Extract the (X, Y) coordinate from the center of the cell holding the provided text.  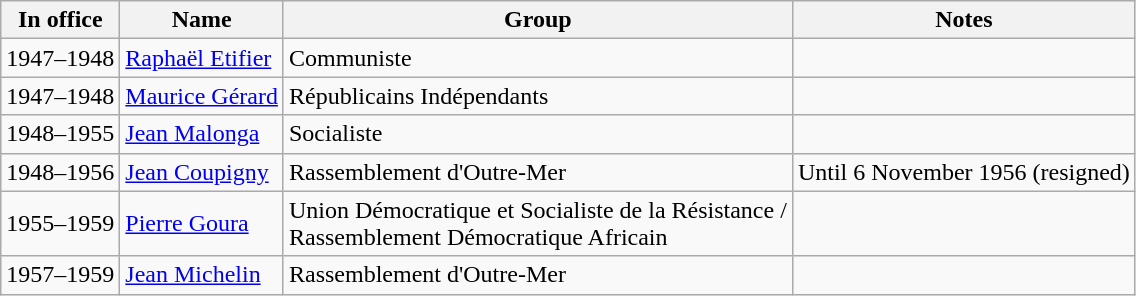
Union Démocratique et Socialiste de la Résistance /Rassemblement Démocratique Africain (538, 224)
Group (538, 20)
Maurice Gérard (202, 96)
Jean Coupigny (202, 172)
1957–1959 (60, 275)
1955–1959 (60, 224)
Raphaël Etifier (202, 58)
Jean Malonga (202, 134)
Pierre Goura (202, 224)
1948–1955 (60, 134)
1948–1956 (60, 172)
Until 6 November 1956 (resigned) (964, 172)
Socialiste (538, 134)
Communiste (538, 58)
Républicains Indépendants (538, 96)
Name (202, 20)
In office (60, 20)
Notes (964, 20)
Jean Michelin (202, 275)
